Identify which cell holds the provided text, then report its [x, y] central coordinate. 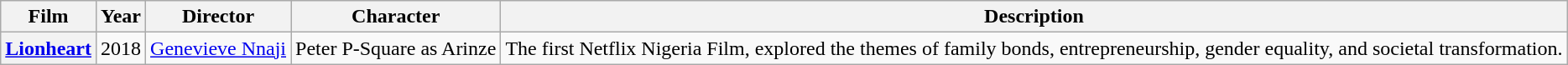
Director [218, 17]
The first Netflix Nigeria Film, explored the themes of family bonds, entrepreneurship, gender equality, and societal transformation. [1034, 48]
Character [396, 17]
Description [1034, 17]
Peter P-Square as Arinze [396, 48]
2018 [121, 48]
Genevieve Nnaji [218, 48]
Film [49, 17]
Year [121, 17]
Lionheart [49, 48]
